Scan for the cell matching the given text and deliver its (x, y) coordinate at center. 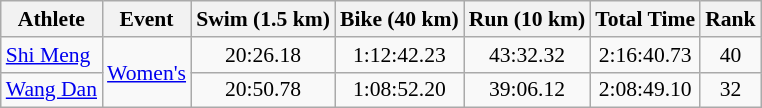
40 (730, 55)
Rank (730, 19)
Wang Dan (52, 90)
Swim (1.5 km) (263, 19)
20:26.18 (263, 55)
2:16:40.73 (645, 55)
Bike (40 km) (400, 19)
Shi Meng (52, 55)
Athlete (52, 19)
2:08:49.10 (645, 90)
Total Time (645, 19)
1:12:42.23 (400, 55)
Women's (146, 72)
Run (10 km) (527, 19)
1:08:52.20 (400, 90)
43:32.32 (527, 55)
20:50.78 (263, 90)
Event (146, 19)
39:06.12 (527, 90)
32 (730, 90)
